Capture the cell that displays the provided text and extract its [X, Y] central coordinate. 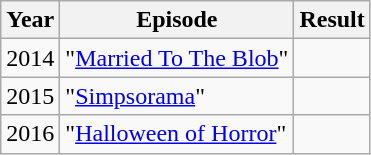
Year [30, 20]
"Married To The Blob" [177, 58]
"Simpsorama" [177, 96]
2015 [30, 96]
2014 [30, 58]
Episode [177, 20]
Result [332, 20]
"Halloween of Horror" [177, 134]
2016 [30, 134]
